Return the (x, y) coordinate for the center point of the cell that contains the specified text.  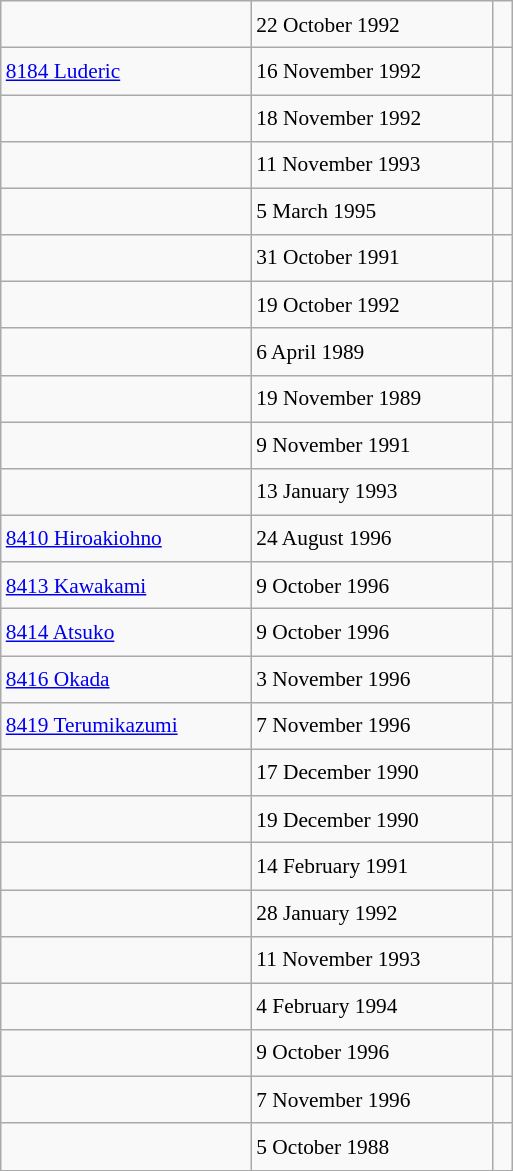
31 October 1991 (372, 258)
16 November 1992 (372, 72)
14 February 1991 (372, 866)
9 November 1991 (372, 446)
8413 Kawakami (126, 586)
3 November 1996 (372, 680)
6 April 1989 (372, 352)
19 October 1992 (372, 306)
22 October 1992 (372, 24)
4 February 1994 (372, 1006)
24 August 1996 (372, 538)
18 November 1992 (372, 118)
19 November 1989 (372, 398)
19 December 1990 (372, 820)
5 March 1995 (372, 212)
8414 Atsuko (126, 632)
5 October 1988 (372, 1146)
8419 Terumikazumi (126, 726)
13 January 1993 (372, 492)
17 December 1990 (372, 772)
28 January 1992 (372, 914)
8184 Luderic (126, 72)
8416 Okada (126, 680)
8410 Hiroakiohno (126, 538)
